From the cell containing the given text, extract its center point as [X, Y] coordinate. 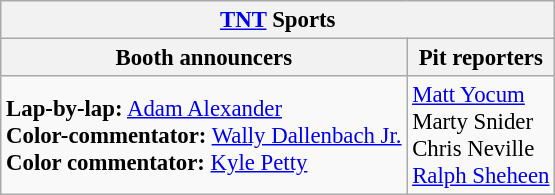
Lap-by-lap: Adam AlexanderColor-commentator: Wally Dallenbach Jr.Color commentator: Kyle Petty [204, 136]
Matt YocumMarty SniderChris NevilleRalph Sheheen [481, 136]
TNT Sports [278, 20]
Booth announcers [204, 58]
Pit reporters [481, 58]
